Scan for the cell matching the given text and deliver its (X, Y) coordinate at center. 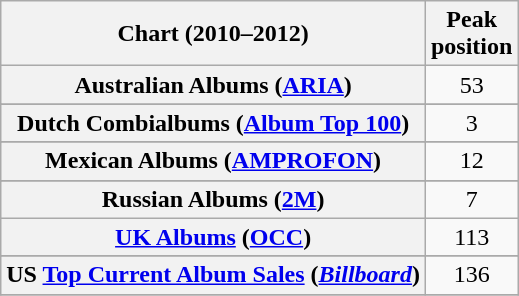
Russian Albums (2M) (214, 199)
12 (471, 161)
US Top Current Album Sales (Billboard) (214, 275)
3 (471, 123)
Australian Albums (ARIA) (214, 85)
7 (471, 199)
Peakposition (471, 34)
UK Albums (OCC) (214, 237)
113 (471, 237)
136 (471, 275)
Dutch Combialbums (Album Top 100) (214, 123)
Mexican Albums (AMPROFON) (214, 161)
Chart (2010–2012) (214, 34)
53 (471, 85)
